Detect which cell encompasses the target text, then output its [X, Y] center coordinate. 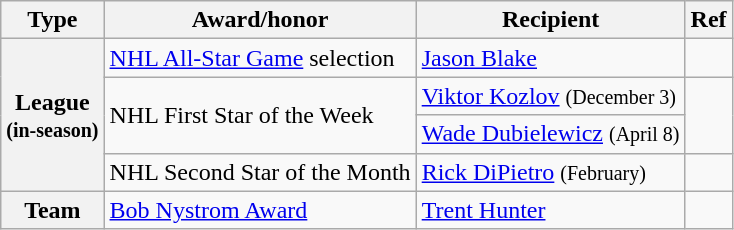
Jason Blake [550, 58]
NHL First Star of the Week [260, 115]
Bob Nystrom Award [260, 210]
Ref [708, 20]
Award/honor [260, 20]
Rick DiPietro (February) [550, 172]
Trent Hunter [550, 210]
Wade Dubielewicz (April 8) [550, 134]
Team [52, 210]
NHL Second Star of the Month [260, 172]
Type [52, 20]
League(in-season) [52, 115]
Viktor Kozlov (December 3) [550, 96]
Recipient [550, 20]
NHL All-Star Game selection [260, 58]
